Locate the cell with the specified text and output its (X, Y) center coordinate. 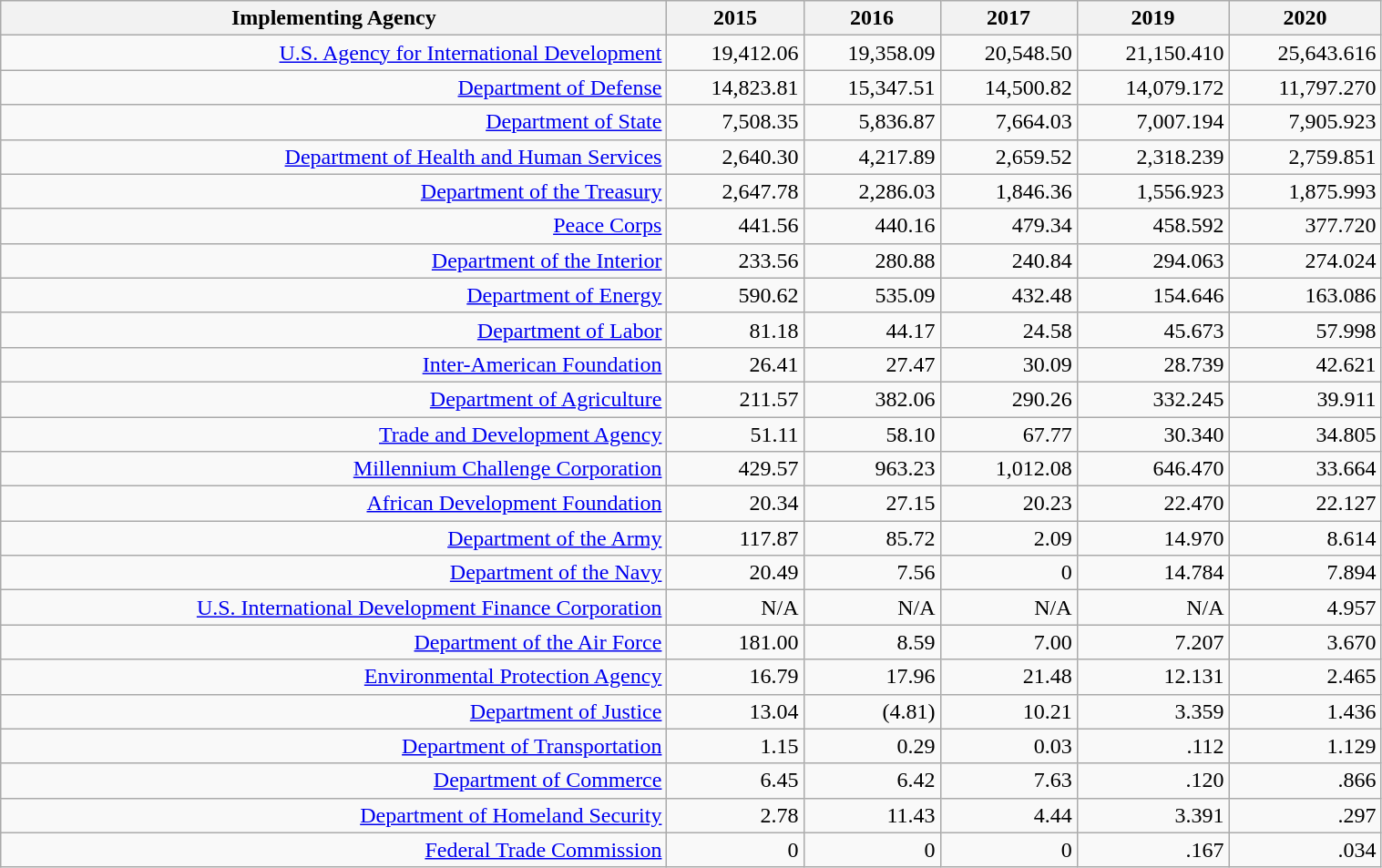
7.894 (1305, 573)
25,643.616 (1305, 53)
67.77 (1008, 434)
429.57 (735, 469)
7.207 (1153, 642)
34.805 (1305, 434)
44.17 (872, 330)
Department of the Navy (333, 573)
458.592 (1153, 226)
19,412.06 (735, 53)
7,007.194 (1153, 122)
20.23 (1008, 504)
154.646 (1153, 295)
2015 (735, 18)
432.48 (1008, 295)
Department of State (333, 122)
11.43 (872, 815)
1.15 (735, 746)
2,640.30 (735, 157)
479.34 (1008, 226)
24.58 (1008, 330)
Department of the Treasury (333, 191)
4.44 (1008, 815)
33.664 (1305, 469)
7,664.03 (1008, 122)
Department of Labor (333, 330)
Department of Transportation (333, 746)
1.436 (1305, 711)
.866 (1305, 781)
Inter-American Foundation (333, 364)
27.15 (872, 504)
2,318.239 (1153, 157)
646.470 (1153, 469)
2020 (1305, 18)
6.45 (735, 781)
13.04 (735, 711)
1,875.993 (1305, 191)
Federal Trade Commission (333, 850)
19,358.09 (872, 53)
85.72 (872, 538)
15,347.51 (872, 87)
163.086 (1305, 295)
51.11 (735, 434)
39.911 (1305, 399)
11,797.270 (1305, 87)
.297 (1305, 815)
280.88 (872, 260)
14.970 (1153, 538)
7,905.923 (1305, 122)
.112 (1153, 746)
(4.81) (872, 711)
233.56 (735, 260)
2017 (1008, 18)
4,217.89 (872, 157)
28.739 (1153, 364)
Department of Commerce (333, 781)
U.S. International Development Finance Corporation (333, 608)
1.129 (1305, 746)
0.29 (872, 746)
8.614 (1305, 538)
30.340 (1153, 434)
2.78 (735, 815)
21,150.410 (1153, 53)
21.48 (1008, 677)
Department of Defense (333, 87)
16.79 (735, 677)
22.127 (1305, 504)
5,836.87 (872, 122)
Environmental Protection Agency (333, 677)
382.06 (872, 399)
2,759.851 (1305, 157)
20.34 (735, 504)
6.42 (872, 781)
535.09 (872, 295)
30.09 (1008, 364)
African Development Foundation (333, 504)
Department of the Interior (333, 260)
3.359 (1153, 711)
274.024 (1305, 260)
3.391 (1153, 815)
4.957 (1305, 608)
7.00 (1008, 642)
.034 (1305, 850)
U.S. Agency for International Development (333, 53)
14,500.82 (1008, 87)
332.245 (1153, 399)
57.998 (1305, 330)
117.87 (735, 538)
1,556.923 (1153, 191)
Department of Agriculture (333, 399)
22.470 (1153, 504)
2,659.52 (1008, 157)
Department of Energy (333, 295)
.120 (1153, 781)
240.84 (1008, 260)
10.21 (1008, 711)
441.56 (735, 226)
2.465 (1305, 677)
290.26 (1008, 399)
2,286.03 (872, 191)
14.784 (1153, 573)
Peace Corps (333, 226)
Implementing Agency (333, 18)
2019 (1153, 18)
1,012.08 (1008, 469)
45.673 (1153, 330)
.167 (1153, 850)
963.23 (872, 469)
2016 (872, 18)
7.56 (872, 573)
20,548.50 (1008, 53)
Department of Health and Human Services (333, 157)
12.131 (1153, 677)
8.59 (872, 642)
14,079.172 (1153, 87)
Trade and Development Agency (333, 434)
58.10 (872, 434)
294.063 (1153, 260)
181.00 (735, 642)
377.720 (1305, 226)
1,846.36 (1008, 191)
7,508.35 (735, 122)
590.62 (735, 295)
27.47 (872, 364)
14,823.81 (735, 87)
Department of the Army (333, 538)
3.670 (1305, 642)
Department of the Air Force (333, 642)
2.09 (1008, 538)
17.96 (872, 677)
440.16 (872, 226)
81.18 (735, 330)
Millennium Challenge Corporation (333, 469)
2,647.78 (735, 191)
Department of Justice (333, 711)
20.49 (735, 573)
26.41 (735, 364)
211.57 (735, 399)
0.03 (1008, 746)
7.63 (1008, 781)
Department of Homeland Security (333, 815)
42.621 (1305, 364)
